Determine the (X, Y) coordinate at the center of the cell enclosing the given text.  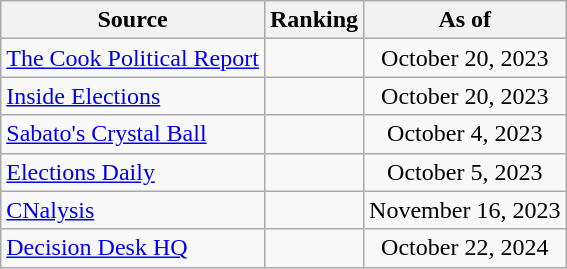
Ranking (314, 20)
Decision Desk HQ (133, 248)
October 22, 2024 (465, 248)
October 5, 2023 (465, 172)
October 4, 2023 (465, 134)
The Cook Political Report (133, 58)
Elections Daily (133, 172)
Sabato's Crystal Ball (133, 134)
As of (465, 20)
Inside Elections (133, 96)
CNalysis (133, 210)
Source (133, 20)
November 16, 2023 (465, 210)
